Identify which cell holds the provided text, then report its [X, Y] central coordinate. 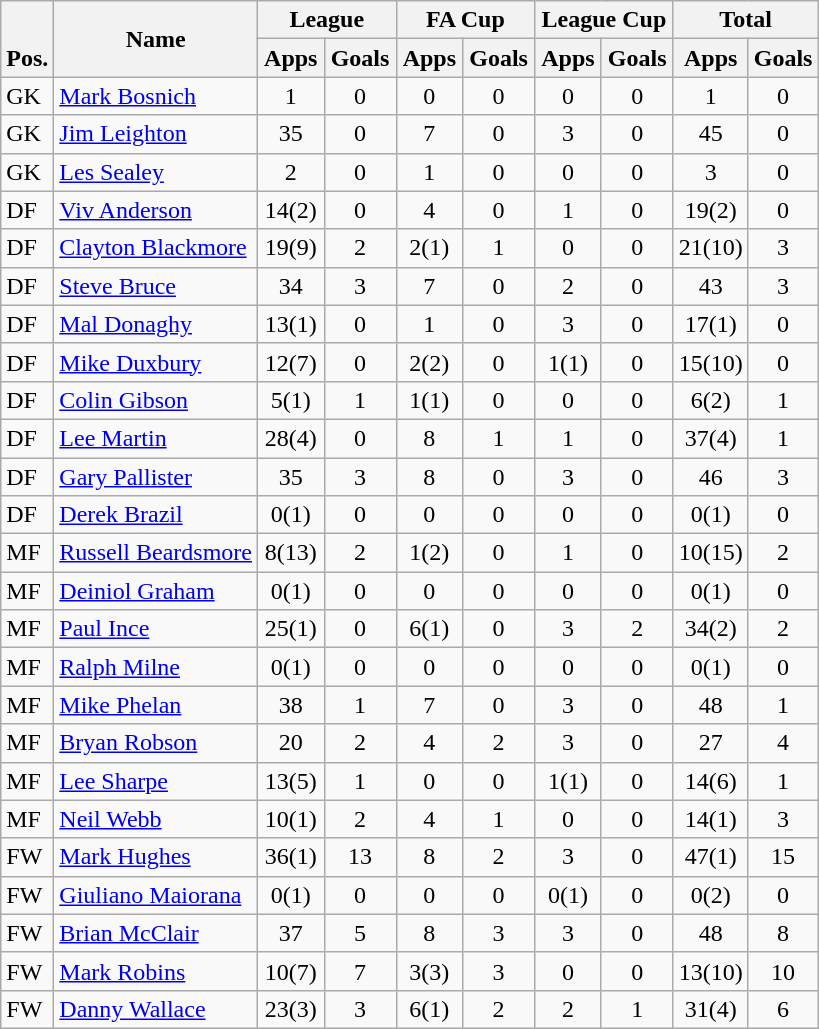
3(3) [430, 971]
27 [710, 743]
1(2) [430, 553]
League Cup [604, 20]
Clayton Blackmore [156, 248]
19(9) [292, 248]
31(4) [710, 1009]
Derek Brazil [156, 515]
6 [783, 1009]
38 [292, 705]
Paul Ince [156, 629]
Mike Phelan [156, 705]
Total [746, 20]
Mark Bosnich [156, 96]
5(1) [292, 400]
10(15) [710, 553]
6(2) [710, 400]
8(13) [292, 553]
0(2) [710, 895]
10(7) [292, 971]
2(1) [430, 248]
Mike Duxbury [156, 362]
Gary Pallister [156, 477]
Mal Donaghy [156, 324]
10 [783, 971]
14(2) [292, 210]
Lee Martin [156, 438]
2(2) [430, 362]
Colin Gibson [156, 400]
37(4) [710, 438]
Les Sealey [156, 172]
Danny Wallace [156, 1009]
Mark Hughes [156, 857]
Viv Anderson [156, 210]
28(4) [292, 438]
47(1) [710, 857]
25(1) [292, 629]
14(1) [710, 819]
Name [156, 39]
5 [360, 933]
Neil Webb [156, 819]
21(10) [710, 248]
37 [292, 933]
Pos. [28, 39]
12(7) [292, 362]
14(6) [710, 781]
Ralph Milne [156, 667]
34(2) [710, 629]
Deiniol Graham [156, 591]
13(10) [710, 971]
45 [710, 134]
Bryan Robson [156, 743]
34 [292, 286]
10(1) [292, 819]
Jim Leighton [156, 134]
League [328, 20]
FA Cup [466, 20]
Steve Bruce [156, 286]
Giuliano Maiorana [156, 895]
43 [710, 286]
13 [360, 857]
13(5) [292, 781]
13(1) [292, 324]
Lee Sharpe [156, 781]
Brian McClair [156, 933]
Russell Beardsmore [156, 553]
Mark Robins [156, 971]
46 [710, 477]
23(3) [292, 1009]
20 [292, 743]
15(10) [710, 362]
15 [783, 857]
19(2) [710, 210]
36(1) [292, 857]
17(1) [710, 324]
